From the cell containing the given text, extract its center point as (x, y) coordinate. 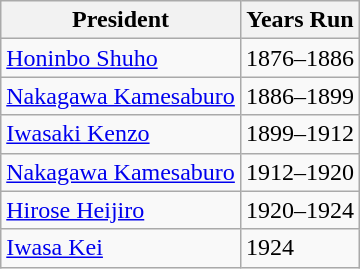
Hirose Heijiro (121, 210)
1924 (300, 248)
Iwasaki Kenzo (121, 134)
Iwasa Kei (121, 248)
Honinbo Shuho (121, 58)
1876–1886 (300, 58)
President (121, 20)
1886–1899 (300, 96)
1899–1912 (300, 134)
1920–1924 (300, 210)
Years Run (300, 20)
1912–1920 (300, 172)
